Scan for the cell matching the given text and deliver its [X, Y] coordinate at center. 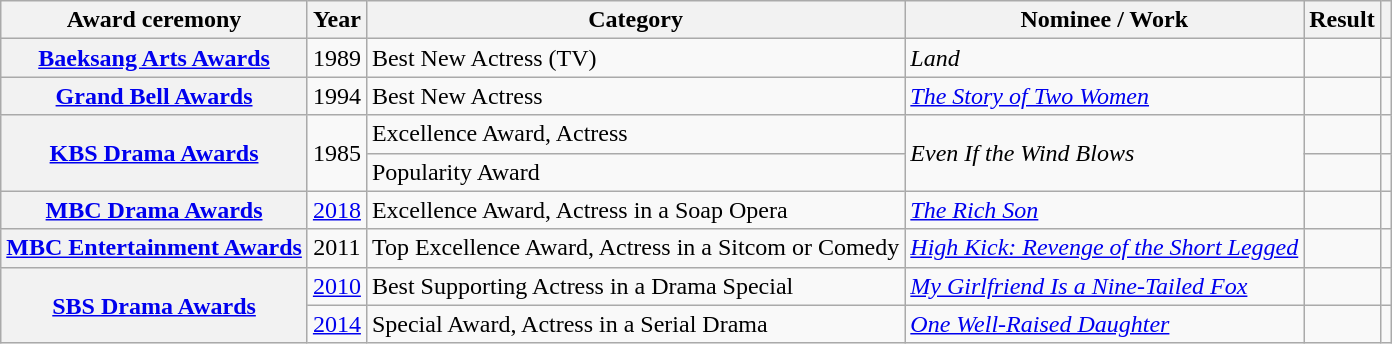
Year [336, 20]
Best New Actress (TV) [635, 58]
2018 [336, 210]
Award ceremony [154, 20]
2014 [336, 324]
1989 [336, 58]
KBS Drama Awards [154, 153]
MBC Drama Awards [154, 210]
Nominee / Work [1104, 20]
Top Excellence Award, Actress in a Sitcom or Comedy [635, 248]
My Girlfriend Is a Nine-Tailed Fox [1104, 286]
Special Award, Actress in a Serial Drama [635, 324]
The Rich Son [1104, 210]
Excellence Award, Actress [635, 134]
1994 [336, 96]
Excellence Award, Actress in a Soap Opera [635, 210]
Baeksang Arts Awards [154, 58]
1985 [336, 153]
Best Supporting Actress in a Drama Special [635, 286]
Land [1104, 58]
Grand Bell Awards [154, 96]
The Story of Two Women [1104, 96]
2010 [336, 286]
Best New Actress [635, 96]
Result [1342, 20]
Even If the Wind Blows [1104, 153]
Popularity Award [635, 172]
MBC Entertainment Awards [154, 248]
2011 [336, 248]
One Well-Raised Daughter [1104, 324]
Category [635, 20]
SBS Drama Awards [154, 305]
High Kick: Revenge of the Short Legged [1104, 248]
